Capture the cell that displays the provided text and extract its [X, Y] central coordinate. 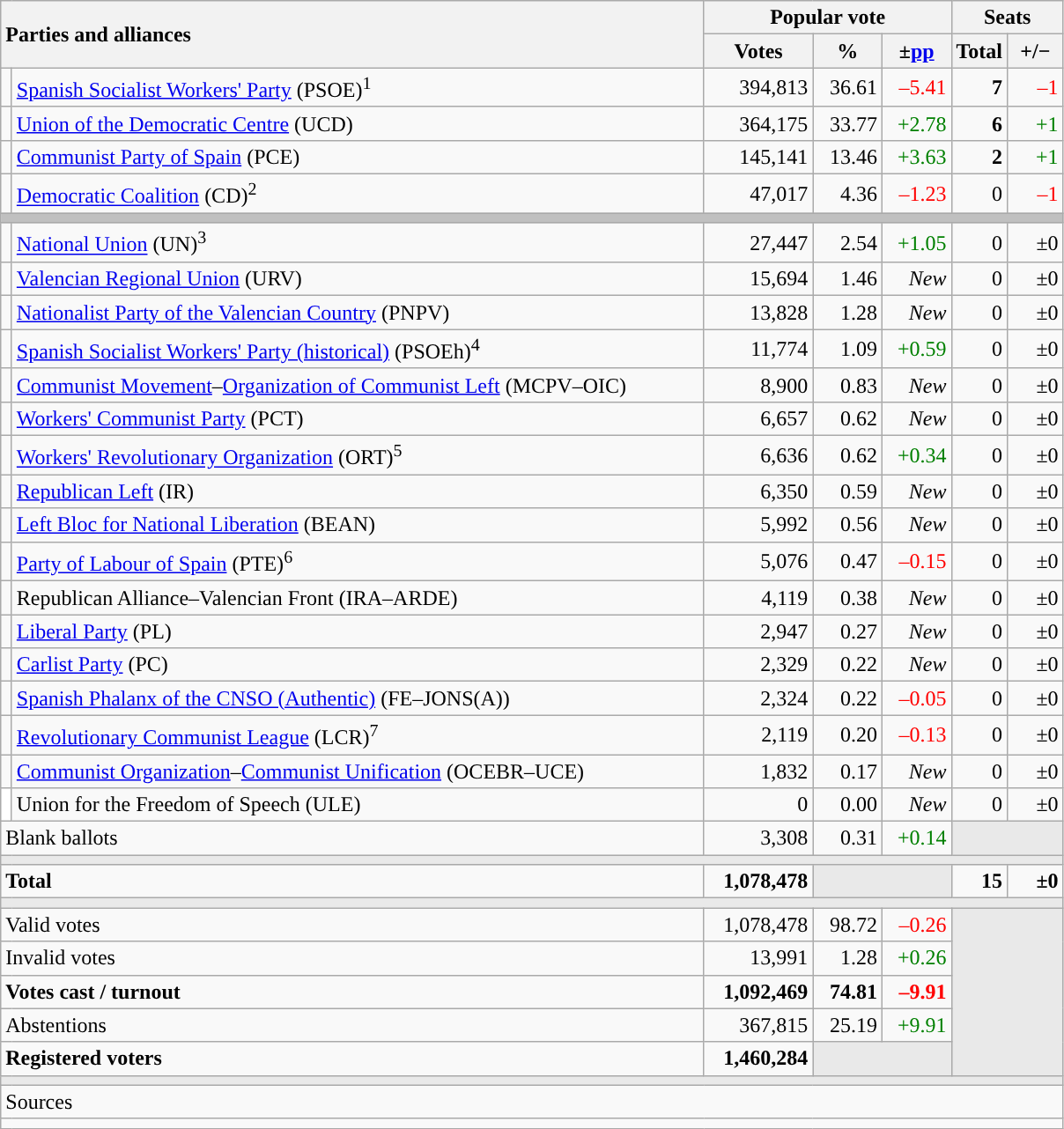
8,900 [758, 385]
0.20 [847, 734]
4,119 [758, 598]
145,141 [758, 157]
–0.13 [916, 734]
33.77 [847, 123]
0.38 [847, 598]
Liberal Party (PL) [358, 631]
–0.15 [916, 562]
2,324 [758, 698]
–0.05 [916, 698]
0.47 [847, 562]
Left Bloc for National Liberation (BEAN) [358, 525]
+0.14 [916, 838]
–1.23 [916, 194]
5,076 [758, 562]
Republican Alliance–Valencian Front (IRA–ARDE) [358, 598]
–5.41 [916, 88]
National Union (UN)3 [358, 243]
Party of Labour of Spain (PTE)6 [358, 562]
Carlist Party (PC) [358, 665]
0.17 [847, 771]
Workers' Revolutionary Organization (ORT)5 [358, 456]
15 [979, 882]
Invalid votes [352, 958]
1,092,469 [758, 992]
Spanish Phalanx of the CNSO (Authentic) (FE–JONS(A)) [358, 698]
% [847, 51]
0.83 [847, 385]
0.00 [847, 805]
0.56 [847, 525]
Workers' Communist Party (PCT) [358, 418]
Blank ballots [352, 838]
6 [979, 123]
Valencian Regional Union (URV) [358, 279]
2.54 [847, 243]
Votes [758, 51]
Communist Party of Spain (PCE) [358, 157]
Spanish Socialist Workers' Party (historical) (PSOEh)4 [358, 349]
Revolutionary Communist League (LCR)7 [358, 734]
2,947 [758, 631]
+3.63 [916, 157]
13.46 [847, 157]
Communist Movement–Organization of Communist Left (MCPV–OIC) [358, 385]
6,350 [758, 491]
7 [979, 88]
2 [979, 157]
74.81 [847, 992]
Abstentions [352, 1025]
Parties and alliances [352, 34]
27,447 [758, 243]
13,828 [758, 313]
364,175 [758, 123]
+0.59 [916, 349]
+2.78 [916, 123]
Seats [1008, 18]
Democratic Coalition (CD)2 [358, 194]
47,017 [758, 194]
36.61 [847, 88]
1.46 [847, 279]
2,329 [758, 665]
Nationalist Party of the Valencian Country (PNPV) [358, 313]
Registered voters [352, 1059]
5,992 [758, 525]
Union for the Freedom of Speech (ULE) [358, 805]
Communist Organization–Communist Unification (OCEBR–UCE) [358, 771]
1,832 [758, 771]
+9.91 [916, 1025]
3,308 [758, 838]
13,991 [758, 958]
6,636 [758, 456]
+1.05 [916, 243]
Sources [532, 1102]
6,657 [758, 418]
98.72 [847, 925]
+0.34 [916, 456]
394,813 [758, 88]
25.19 [847, 1025]
2,119 [758, 734]
0.31 [847, 838]
Popular vote [828, 18]
Republican Left (IR) [358, 491]
Valid votes [352, 925]
–0.26 [916, 925]
11,774 [758, 349]
0.59 [847, 491]
Union of the Democratic Centre (UCD) [358, 123]
15,694 [758, 279]
1,460,284 [758, 1059]
1.09 [847, 349]
±pp [916, 51]
367,815 [758, 1025]
–9.91 [916, 992]
Votes cast / turnout [352, 992]
+0.26 [916, 958]
0.27 [847, 631]
+/− [1036, 51]
Spanish Socialist Workers' Party (PSOE)1 [358, 88]
4.36 [847, 194]
